Pinpoint the cell where the given text exists, returning its [x, y] midpoint coordinate. 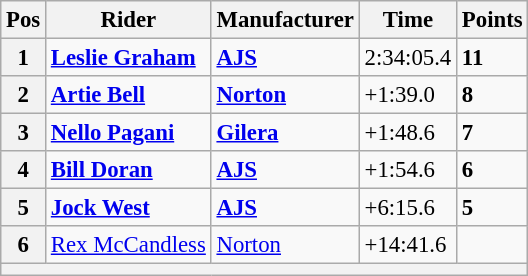
4 [24, 170]
Manufacturer [285, 20]
Leslie Graham [129, 58]
+1:48.6 [408, 133]
Bill Doran [129, 170]
Nello Pagani [129, 133]
Rex McCandless [129, 245]
8 [492, 95]
Rider [129, 20]
+1:54.6 [408, 170]
+6:15.6 [408, 208]
7 [492, 133]
3 [24, 133]
+1:39.0 [408, 95]
Artie Bell [129, 95]
1 [24, 58]
11 [492, 58]
+14:41.6 [408, 245]
Time [408, 20]
2:34:05.4 [408, 58]
Points [492, 20]
Gilera [285, 133]
Pos [24, 20]
Jock West [129, 208]
2 [24, 95]
